Output the (x, y) coordinate of the center of the cell containing the given text.  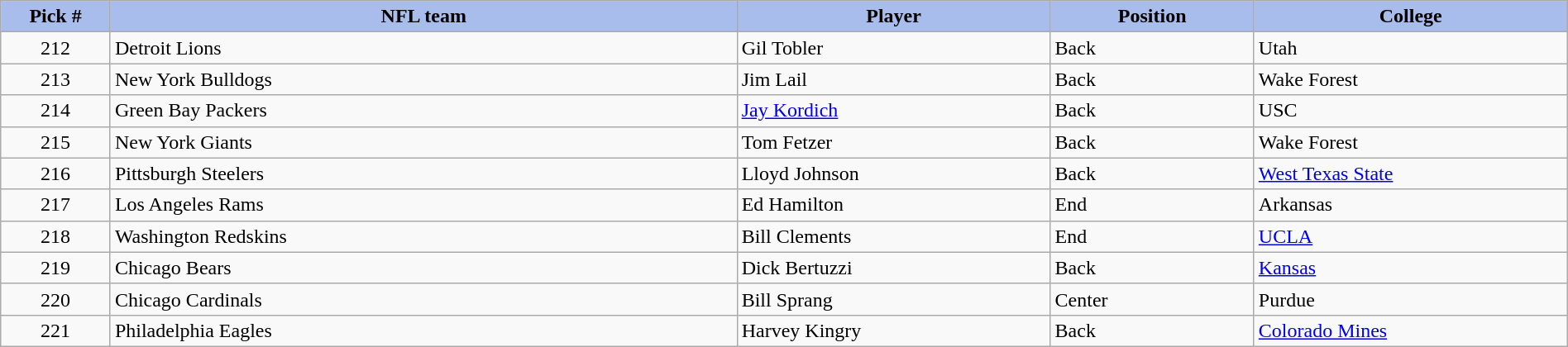
Pittsburgh Steelers (423, 173)
Jim Lail (893, 79)
Lloyd Johnson (893, 173)
Harvey Kingry (893, 330)
Colorado Mines (1411, 330)
216 (56, 173)
Pick # (56, 17)
Gil Tobler (893, 48)
Washington Redskins (423, 236)
215 (56, 142)
219 (56, 268)
Arkansas (1411, 205)
Jay Kordich (893, 111)
Position (1152, 17)
Detroit Lions (423, 48)
213 (56, 79)
218 (56, 236)
UCLA (1411, 236)
Player (893, 17)
College (1411, 17)
Chicago Bears (423, 268)
Los Angeles Rams (423, 205)
Kansas (1411, 268)
Center (1152, 299)
USC (1411, 111)
West Texas State (1411, 173)
220 (56, 299)
Bill Sprang (893, 299)
Dick Bertuzzi (893, 268)
Tom Fetzer (893, 142)
Green Bay Packers (423, 111)
Utah (1411, 48)
NFL team (423, 17)
Philadelphia Eagles (423, 330)
212 (56, 48)
217 (56, 205)
Chicago Cardinals (423, 299)
Ed Hamilton (893, 205)
Bill Clements (893, 236)
221 (56, 330)
New York Bulldogs (423, 79)
New York Giants (423, 142)
214 (56, 111)
Purdue (1411, 299)
